Capture the cell that displays the provided text and extract its (X, Y) central coordinate. 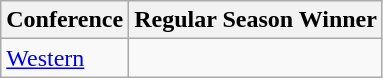
Regular Season Winner (256, 20)
Conference (65, 20)
Western (65, 58)
